Scan for the cell matching the given text and deliver its (x, y) coordinate at center. 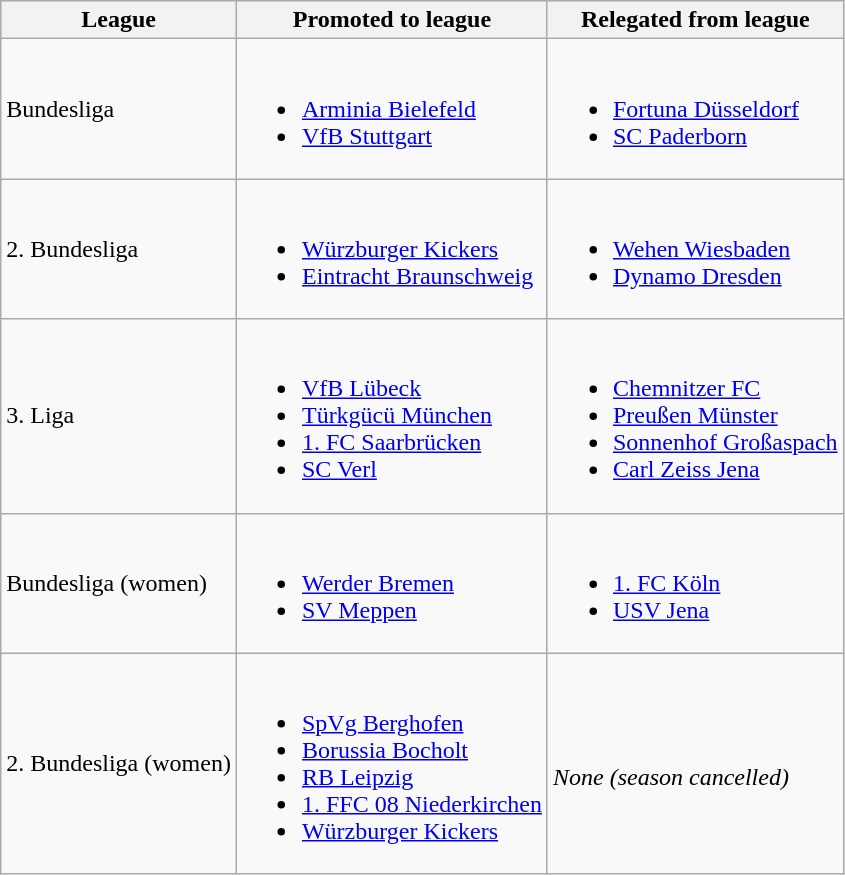
Fortuna DüsseldorfSC Paderborn (695, 109)
SpVg BerghofenBorussia BocholtRB Leipzig1. FFC 08 NiederkirchenWürzburger Kickers (392, 764)
Promoted to league (392, 20)
None (season cancelled) (695, 764)
Relegated from league (695, 20)
Bundesliga (119, 109)
Würzburger KickersEintracht Braunschweig (392, 249)
Wehen WiesbadenDynamo Dresden (695, 249)
League (119, 20)
1. FC KölnUSV Jena (695, 583)
VfB LübeckTürkgücü München1. FC SaarbrückenSC Verl (392, 416)
2. Bundesliga (119, 249)
Chemnitzer FCPreußen MünsterSonnenhof GroßaspachCarl Zeiss Jena (695, 416)
Bundesliga (women) (119, 583)
3. Liga (119, 416)
Werder BremenSV Meppen (392, 583)
Arminia BielefeldVfB Stuttgart (392, 109)
2. Bundesliga (women) (119, 764)
